Extract the [x, y] coordinate from the center of the cell holding the provided text.  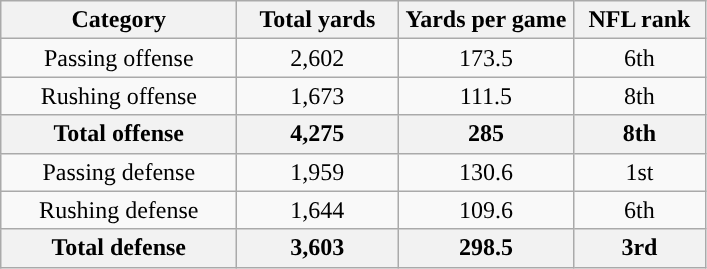
Passing defense [119, 172]
1,644 [318, 210]
NFL rank [640, 20]
3rd [640, 248]
Total yards [318, 20]
173.5 [486, 58]
4,275 [318, 134]
Rushing offense [119, 96]
298.5 [486, 248]
111.5 [486, 96]
Rushing defense [119, 210]
1,959 [318, 172]
Yards per game [486, 20]
2,602 [318, 58]
Total defense [119, 248]
109.6 [486, 210]
285 [486, 134]
Category [119, 20]
3,603 [318, 248]
130.6 [486, 172]
Total offense [119, 134]
1,673 [318, 96]
Passing offense [119, 58]
1st [640, 172]
